Capture the cell that displays the provided text and extract its (x, y) central coordinate. 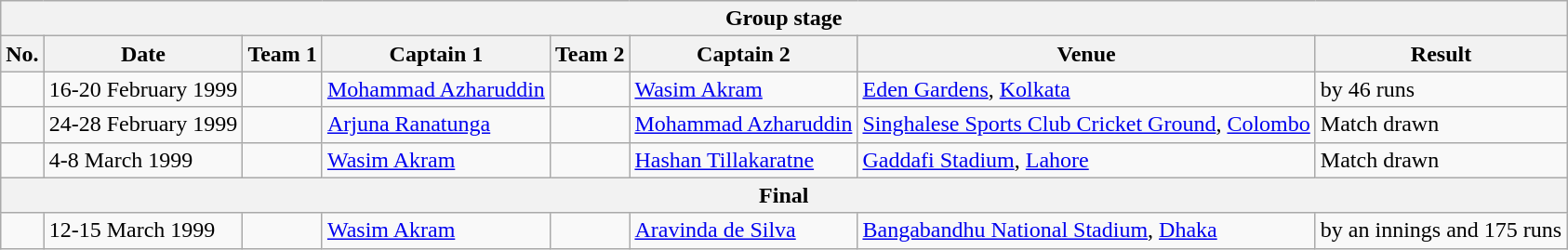
Captain 2 (744, 54)
No. (22, 54)
Final (784, 195)
Aravinda de Silva (744, 230)
12-15 March 1999 (143, 230)
Singhalese Sports Club Cricket Ground, Colombo (1086, 125)
Date (143, 54)
Venue (1086, 54)
Arjuna Ranatunga (435, 125)
Team 2 (590, 54)
Bangabandhu National Stadium, Dhaka (1086, 230)
4-8 March 1999 (143, 160)
Hashan Tillakaratne (744, 160)
by 46 runs (1441, 89)
Result (1441, 54)
24-28 February 1999 (143, 125)
by an innings and 175 runs (1441, 230)
16-20 February 1999 (143, 89)
Captain 1 (435, 54)
Team 1 (283, 54)
Group stage (784, 19)
Gaddafi Stadium, Lahore (1086, 160)
Eden Gardens, Kolkata (1086, 89)
